Return the [X, Y] coordinate for the center point of the cell that contains the specified text.  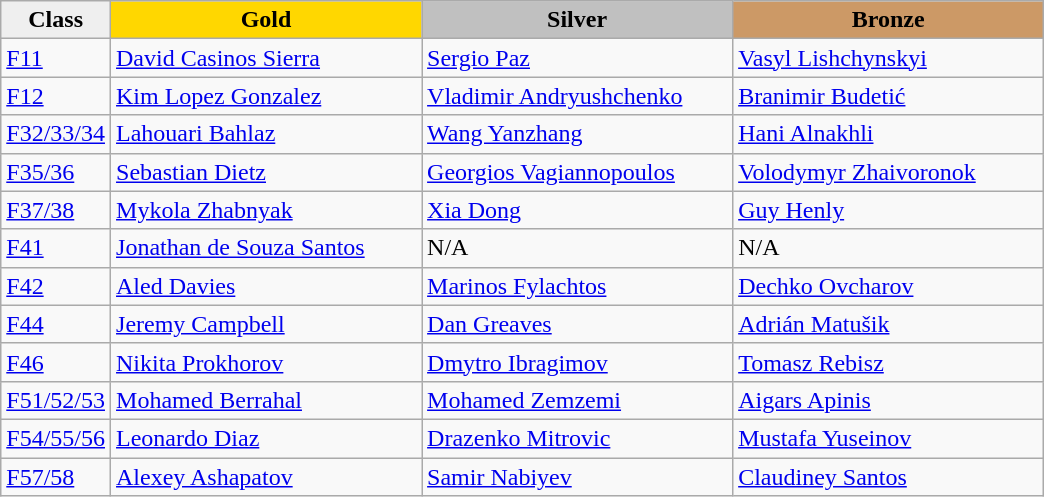
Volodymyr Zhaivoronok [888, 172]
Dmytro Ibragimov [578, 362]
Gold [266, 20]
Guy Henly [888, 210]
F32/33/34 [56, 134]
Bronze [888, 20]
Mohamed Zemzemi [578, 400]
F12 [56, 96]
Sebastian Dietz [266, 172]
Drazenko Mitrovic [578, 438]
F41 [56, 248]
Alexey Ashapatov [266, 477]
Xia Dong [578, 210]
Leonardo Diaz [266, 438]
F37/38 [56, 210]
F51/52/53 [56, 400]
Kim Lopez Gonzalez [266, 96]
F57/58 [56, 477]
Mohamed Berrahal [266, 400]
F11 [56, 58]
Aled Davies [266, 286]
Georgios Vagiannopoulos [578, 172]
Mustafa Yuseinov [888, 438]
Wang Yanzhang [578, 134]
Claudiney Santos [888, 477]
Class [56, 20]
Silver [578, 20]
Sergio Paz [578, 58]
F44 [56, 324]
Marinos Fylachtos [578, 286]
David Casinos Sierra [266, 58]
Nikita Prokhorov [266, 362]
F54/55/56 [56, 438]
Hani Alnakhli [888, 134]
Lahouari Bahlaz [266, 134]
Mykola Zhabnyak [266, 210]
F46 [56, 362]
Aigars Apinis [888, 400]
F35/36 [56, 172]
Branimir Budetić [888, 96]
Samir Nabiyev [578, 477]
Tomasz Rebisz [888, 362]
Vladimir Andryushchenko [578, 96]
Dechko Ovcharov [888, 286]
Jeremy Campbell [266, 324]
Dan Greaves [578, 324]
Adrián Matušik [888, 324]
F42 [56, 286]
Jonathan de Souza Santos [266, 248]
Vasyl Lishchynskyi [888, 58]
